Return the (x, y) coordinate for the center point of the cell that contains the specified text.  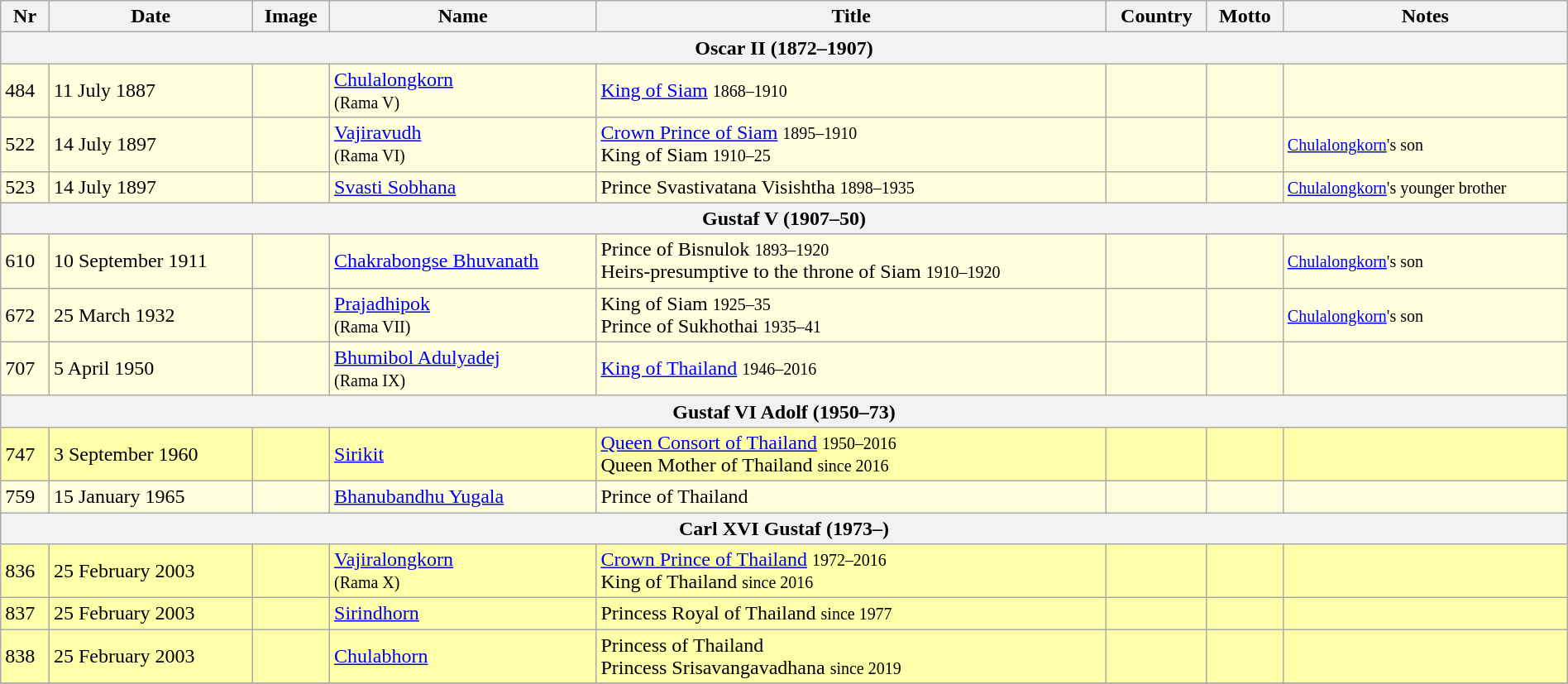
Image (291, 17)
Prajadhipok(Rama VII) (463, 314)
Gustaf VI Adolf (1950–73) (784, 411)
Prince of Bisnulok 1893–1920Heirs-presumptive to the throne of Siam 1910–1920 (852, 261)
523 (25, 187)
11 July 1887 (151, 91)
Crown Prince of Siam 1895–1910King of Siam 1910–25 (852, 144)
Prince of Thailand (852, 496)
Name (463, 17)
King of Siam 1868–1910 (852, 91)
Notes (1425, 17)
522 (25, 144)
Bhumibol Adulyadej(Rama IX) (463, 369)
747 (25, 453)
Princess of ThailandPrincess Srisavangavadhana since 2019 (852, 657)
King of Siam 1925–35Prince of Sukhothai 1935–41 (852, 314)
5 April 1950 (151, 369)
836 (25, 571)
Chakrabongse Bhuvanath (463, 261)
Nr (25, 17)
Chulalongkorn(Rama V) (463, 91)
838 (25, 657)
10 September 1911 (151, 261)
Sirindhorn (463, 614)
484 (25, 91)
Queen Consort of Thailand 1950–2016Queen Mother of Thailand since 2016 (852, 453)
Gustaf V (1907–50) (784, 218)
672 (25, 314)
King of Thailand 1946–2016 (852, 369)
Prince Svastivatana Visishtha 1898–1935 (852, 187)
Chulabhorn (463, 657)
Princess Royal of Thailand since 1977 (852, 614)
Crown Prince of Thailand 1972–2016King of Thailand since 2016 (852, 571)
707 (25, 369)
15 January 1965 (151, 496)
Motto (1245, 17)
3 September 1960 (151, 453)
Date (151, 17)
Vajiralongkorn(Rama X) (463, 571)
Country (1156, 17)
Sirikit (463, 453)
610 (25, 261)
Oscar II (1872–1907) (784, 48)
Bhanubandhu Yugala (463, 496)
759 (25, 496)
25 March 1932 (151, 314)
837 (25, 614)
Title (852, 17)
Carl XVI Gustaf (1973–) (784, 529)
Vajiravudh(Rama VI) (463, 144)
Chulalongkorn's younger brother (1425, 187)
Svasti Sobhana (463, 187)
